Capture the cell that displays the provided text and extract its [X, Y] central coordinate. 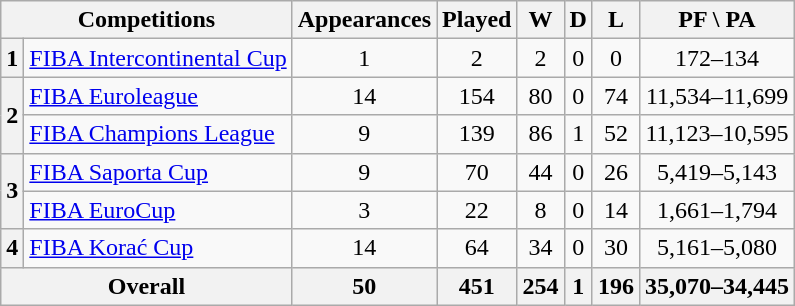
26 [616, 172]
172–134 [716, 58]
70 [477, 172]
254 [540, 286]
D [578, 20]
FIBA EuroCup [158, 210]
35,070–34,445 [716, 286]
80 [540, 96]
FIBA Saporta Cup [158, 172]
5,161–5,080 [716, 248]
196 [616, 286]
11,534–11,699 [716, 96]
4 [12, 248]
Appearances [364, 20]
86 [540, 134]
139 [477, 134]
34 [540, 248]
5,419–5,143 [716, 172]
1,661–1,794 [716, 210]
22 [477, 210]
FIBA Euroleague [158, 96]
52 [616, 134]
FIBA Korać Cup [158, 248]
74 [616, 96]
64 [477, 248]
PF \ PA [716, 20]
FIBA Intercontinental Cup [158, 58]
8 [540, 210]
451 [477, 286]
W [540, 20]
50 [364, 286]
Competitions [146, 20]
L [616, 20]
11,123–10,595 [716, 134]
Overall [146, 286]
Played [477, 20]
154 [477, 96]
FIBA Champions League [158, 134]
44 [540, 172]
30 [616, 248]
